Determine the (X, Y) coordinate at the center of the cell enclosing the given text.  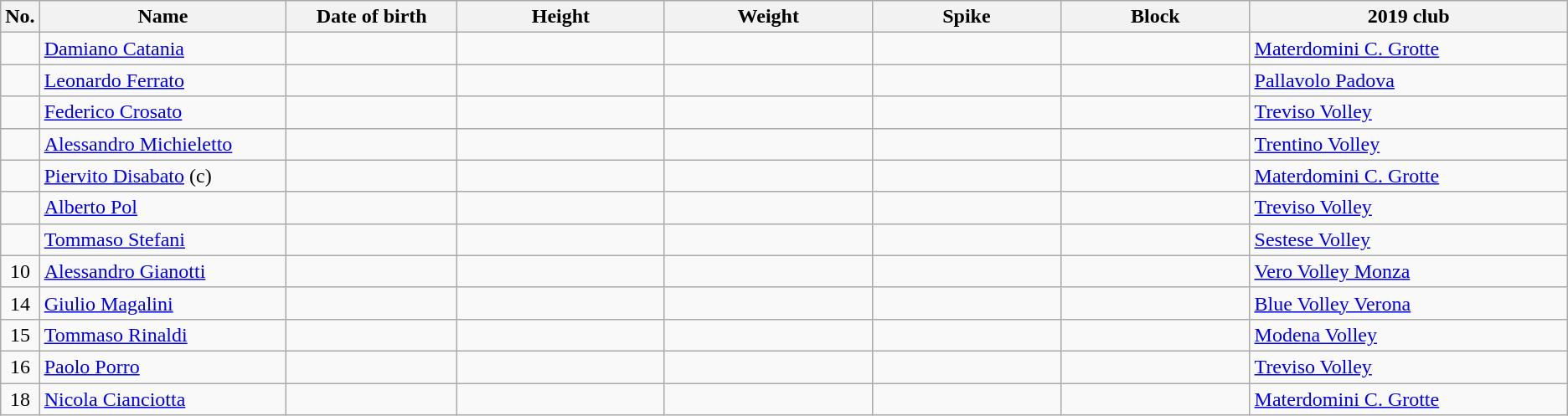
Blue Volley Verona (1409, 303)
Sestese Volley (1409, 239)
No. (20, 17)
Name (162, 17)
Trentino Volley (1409, 144)
Modena Volley (1409, 335)
Paolo Porro (162, 367)
Pallavolo Padova (1409, 80)
Tommaso Rinaldi (162, 335)
Alessandro Gianotti (162, 271)
Height (561, 17)
Leonardo Ferrato (162, 80)
Block (1156, 17)
Alessandro Michieletto (162, 144)
Piervito Disabato (c) (162, 176)
Spike (967, 17)
Nicola Cianciotta (162, 399)
Giulio Magalini (162, 303)
2019 club (1409, 17)
18 (20, 399)
Federico Crosato (162, 112)
Damiano Catania (162, 49)
16 (20, 367)
10 (20, 271)
Alberto Pol (162, 208)
Date of birth (372, 17)
14 (20, 303)
Weight (768, 17)
Tommaso Stefani (162, 239)
Vero Volley Monza (1409, 271)
15 (20, 335)
